Extract the [x, y] coordinate from the center of the cell holding the provided text.  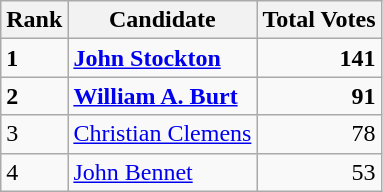
Total Votes [319, 20]
Christian Clemens [162, 134]
1 [34, 58]
John Bennet [162, 172]
Candidate [162, 20]
141 [319, 58]
53 [319, 172]
2 [34, 96]
Rank [34, 20]
John Stockton [162, 58]
4 [34, 172]
3 [34, 134]
91 [319, 96]
78 [319, 134]
William A. Burt [162, 96]
